Determine the [X, Y] coordinate at the center of the cell enclosing the given text.  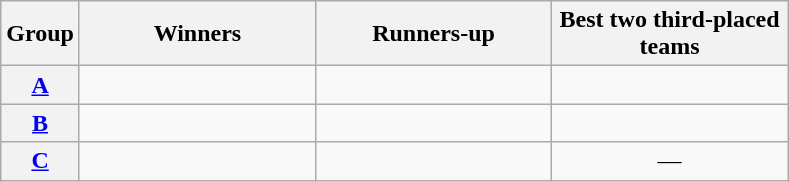
Best two third-placed teams [670, 34]
Runners-up [433, 34]
C [40, 161]
— [670, 161]
A [40, 85]
B [40, 123]
Winners [197, 34]
Group [40, 34]
